Scan for the cell matching the given text and deliver its (X, Y) coordinate at center. 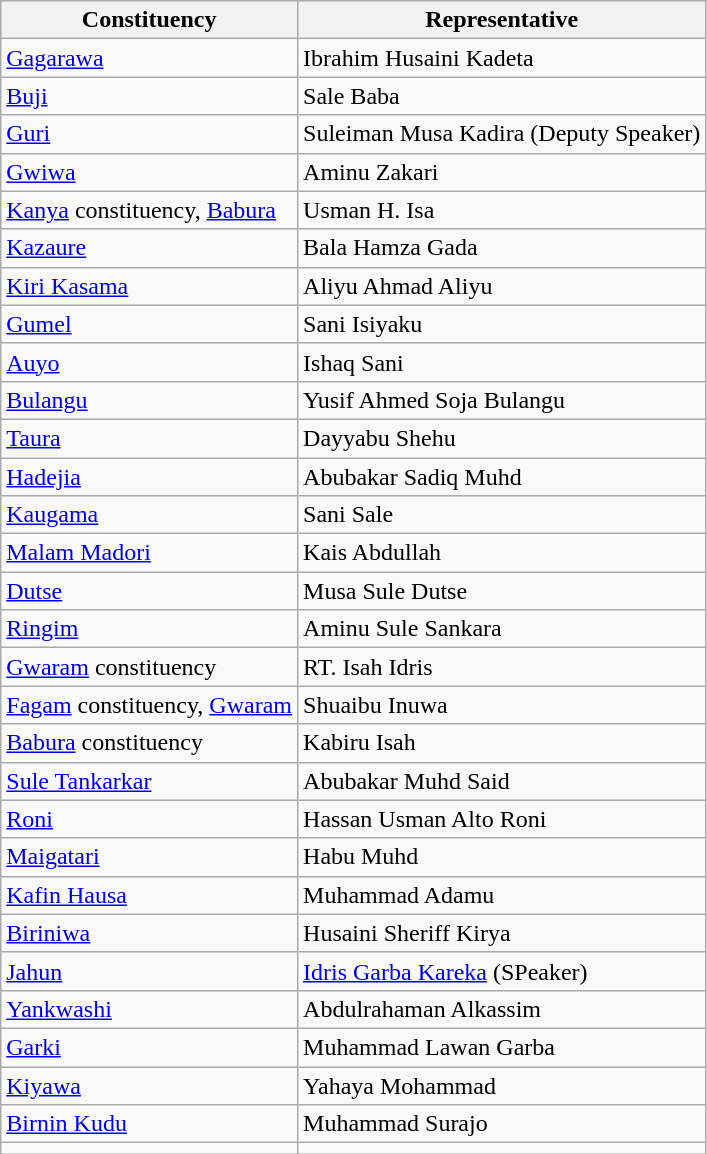
Hadejia (150, 477)
Gwaram constituency (150, 667)
Jahun (150, 971)
Yankwashi (150, 1009)
Muhammad Surajo (502, 1124)
Muhammad Lawan Garba (502, 1047)
Suleiman Musa Kadira (Deputy Speaker) (502, 134)
Taura (150, 438)
Guri (150, 134)
Sani Sale (502, 515)
Roni (150, 819)
Kais Abdullah (502, 553)
Aliyu Ahmad Aliyu (502, 286)
Aminu Zakari (502, 172)
Babura constituency (150, 743)
Biriniwa (150, 933)
Musa Sule Dutse (502, 591)
Muhammad Adamu (502, 895)
Bala Hamza Gada (502, 248)
Gagarawa (150, 58)
Birnin Kudu (150, 1124)
Kiri Kasama (150, 286)
Kabiru Isah (502, 743)
RT. Isah Idris (502, 667)
Yusif Ahmed Soja Bulangu (502, 400)
Abubakar Muhd Said (502, 781)
Kanya constituency, Babura (150, 210)
Yahaya Mohammad (502, 1085)
Husaini Sheriff Kirya (502, 933)
Usman H. Isa (502, 210)
Shuaibu Inuwa (502, 705)
Fagam constituency, Gwaram (150, 705)
Garki (150, 1047)
Ringim (150, 629)
Sale Baba (502, 96)
Aminu Sule Sankara (502, 629)
Constituency (150, 20)
Ibrahim Husaini Kadeta (502, 58)
Representative (502, 20)
Sule Tankarkar (150, 781)
Bulangu (150, 400)
Kafin Hausa (150, 895)
Abubakar Sadiq Muhd (502, 477)
Idris Garba Kareka (SPeaker) (502, 971)
Maigatari (150, 857)
Malam Madori (150, 553)
Hassan Usman Alto Roni (502, 819)
Kiyawa (150, 1085)
Habu Muhd (502, 857)
Sani Isiyaku (502, 324)
Auyo (150, 362)
Dutse (150, 591)
Kaugama (150, 515)
Abdulrahaman Alkassim (502, 1009)
Buji (150, 96)
Gumel (150, 324)
Dayyabu Shehu (502, 438)
Gwiwa (150, 172)
Kazaure (150, 248)
Ishaq Sani (502, 362)
